Capture the cell that displays the provided text and extract its (x, y) central coordinate. 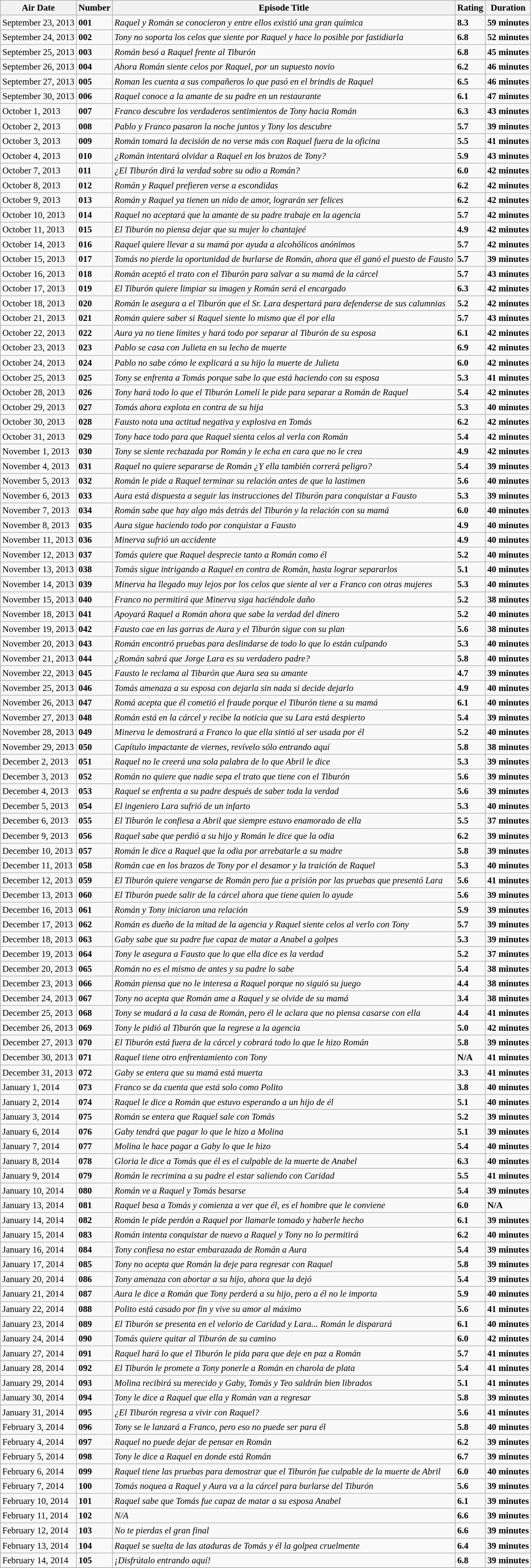
Román aceptó el trato con el Tiburón para salvar a su mamá de la cárcel (284, 274)
September 25, 2013 (39, 52)
043 (94, 643)
October 8, 2013 (39, 185)
Tomás sigue intrigando a Raquel en contra de Román, hasta lograr separarlos (284, 570)
December 13, 2013 (39, 895)
January 9, 2014 (39, 1176)
Pablo y Franco pasaron la noche juntos y Tony los descubre (284, 126)
003 (94, 52)
Franco se da cuenta que está solo como Polito (284, 1087)
December 3, 2013 (39, 777)
3.3 (470, 1072)
January 13, 2014 (39, 1205)
Franco no permitirá que Minerva siga haciéndole daño (284, 599)
October 7, 2013 (39, 170)
099 (94, 1472)
November 29, 2013 (39, 747)
022 (94, 333)
Polito está casado por fin y vive su amor al máximo (284, 1309)
Tomás quiere que Raquel desprecie tanto a Román como él (284, 555)
January 30, 2014 (39, 1398)
020 (94, 304)
January 16, 2014 (39, 1250)
Fausto le reclama al Tiburón que Aura sea su amante (284, 673)
085 (94, 1264)
051 (94, 762)
Raquel sabe que Tomás fue capaz de matar a su esposa Anabel (284, 1501)
December 12, 2013 (39, 880)
47 minutes (508, 96)
Tony le asegura a Fausto que lo que ella dice es la verdad (284, 954)
November 21, 2013 (39, 658)
September 26, 2013 (39, 67)
Tomás amenaza a su esposa con dejarla sin nada si decide dejarlo (284, 688)
December 4, 2013 (39, 791)
074 (94, 1102)
January 21, 2014 (39, 1294)
082 (94, 1220)
45 minutes (508, 52)
October 9, 2013 (39, 200)
October 3, 2013 (39, 141)
Roman les cuenta a sus compañeros lo que pasó en el brindis de Raquel (284, 82)
084 (94, 1250)
069 (94, 1028)
Molina le hace pagar a Gaby lo que le hizo (284, 1146)
034 (94, 510)
042 (94, 629)
No te pierdas el gran final (284, 1531)
080 (94, 1190)
Raquel besa a Tomás y comienza a ver que él, es el hombre que le conviene (284, 1205)
073 (94, 1087)
029 (94, 437)
November 12, 2013 (39, 555)
November 25, 2013 (39, 688)
December 31, 2013 (39, 1072)
062 (94, 925)
Román le pide perdón a Raquel por llamarle tomado y haberle hecho (284, 1220)
October 10, 2013 (39, 215)
Tony hará todo lo que el Tiburón Lomelí le pide para separar a Román de Raquel (284, 392)
044 (94, 658)
Raquel sabe que perdió a su hijo y Román le dice que la odia (284, 836)
067 (94, 999)
Román quiere saber si Raquel siente lo mismo que él por ella (284, 318)
Román no es el mismo de antes y su padre lo sabe (284, 969)
Gaby tendrá que pagar lo que le hizo a Molina (284, 1131)
094 (94, 1398)
058 (94, 865)
Minerva sufrió un accidente (284, 540)
November 26, 2013 (39, 703)
077 (94, 1146)
December 16, 2013 (39, 910)
019 (94, 289)
033 (94, 496)
October 1, 2013 (39, 111)
036 (94, 540)
January 1, 2014 (39, 1087)
Román le recrimina a su padre el estar saliendo con Caridad (284, 1176)
Raquel no aceptará que la amante de su padre trabaje en la agencia (284, 215)
Tony le pidió al Tiburón que la regrese a la agencia (284, 1028)
February 13, 2014 (39, 1546)
December 26, 2013 (39, 1028)
Aura sigue haciendo todo por conquistar a Fausto (284, 525)
6.4 (470, 1546)
032 (94, 481)
035 (94, 525)
068 (94, 1013)
January 23, 2014 (39, 1324)
January 14, 2014 (39, 1220)
076 (94, 1131)
088 (94, 1309)
071 (94, 1058)
¿Román sabrá que Jorge Lara es su verdadero padre? (284, 658)
027 (94, 407)
October 21, 2013 (39, 318)
December 18, 2013 (39, 939)
February 10, 2014 (39, 1501)
October 2, 2013 (39, 126)
El Tiburón no piensa dejar que su mujer lo chantajeé (284, 230)
093 (94, 1383)
October 29, 2013 (39, 407)
October 25, 2013 (39, 378)
Román intenta conquistar de nuevo a Raquel y Tony no lo permitirá (284, 1235)
December 10, 2013 (39, 851)
Raquel y Román se conocieron y entre ellos existió una gran química (284, 23)
¿Román intentará olvidar a Raquel en los brazos de Tony? (284, 156)
060 (94, 895)
030 (94, 451)
Román tomará la decisión de no verse más con Raquel fuera de la oficina (284, 141)
October 28, 2013 (39, 392)
007 (94, 111)
December 27, 2013 (39, 1043)
January 22, 2014 (39, 1309)
Gaby sabe que su padre fue capaz de matar a Anabel a golpes (284, 939)
Raquel se suelta de las ataduras de Tomás y él la golpea cruelmente (284, 1546)
8.3 (470, 23)
Román y Tony iniciaron una relación (284, 910)
Apoyará Raquel a Román ahora que sabe la verdad del dinero (284, 614)
September 24, 2013 (39, 37)
039 (94, 584)
¡Disfrútalo entrando aquí! (284, 1560)
103 (94, 1531)
Tony se enfrenta a Tomás porque sabe lo que está haciendo con su esposa (284, 378)
Raquel tiene las pruebas para demostrar que el Tiburón fue culpable de la muerte de Abril (284, 1472)
Aura ya no tiene límites y hará todo por separar al Tiburón de su esposa (284, 333)
November 1, 2013 (39, 451)
November 14, 2013 (39, 584)
009 (94, 141)
057 (94, 851)
Román le asegura a el Tiburón que el Sr. Lara despertará para defenderse de sus calumnias (284, 304)
048 (94, 717)
098 (94, 1457)
Fausto nota una actitud negativa y explosiva en Tomás (284, 422)
Tomás quiere quitar al Tiburón de su camino (284, 1338)
January 7, 2014 (39, 1146)
October 4, 2013 (39, 156)
Romá acepta que él cometió el fraude porque el Tiburón tiene a su mamá (284, 703)
100 (94, 1486)
026 (94, 392)
028 (94, 422)
Rating (470, 8)
087 (94, 1294)
January 3, 2014 (39, 1117)
Tomás no pierde la oportunidad de burlarse de Román, ahora que él ganó el puesto de Fausto (284, 259)
October 15, 2013 (39, 259)
Tomás ahora explota en contra de su hija (284, 407)
December 2, 2013 (39, 762)
061 (94, 910)
Román encontró pruebas para deslindarse de todo lo que lo están culpando (284, 643)
Tony se mudará a la casa de Román, pero él le aclara que no piensa casarse con ella (284, 1013)
047 (94, 703)
Minerva ha llegado muy lejos por los celos que siente al ver a Franco con otras mujeres (284, 584)
101 (94, 1501)
Román no quiere que nadie sepa el trato que tiene con el Tiburón (284, 777)
090 (94, 1338)
089 (94, 1324)
59 minutes (508, 23)
October 11, 2013 (39, 230)
Duration (508, 8)
Ahora Román siente celos por Raquel, por un supuesto novio (284, 67)
January 15, 2014 (39, 1235)
078 (94, 1161)
095 (94, 1412)
041 (94, 614)
Raquel no quiere separarse de Román ¿Y ella también correrá peligro? (284, 466)
075 (94, 1117)
Raquel no puede dejar de pensar en Román (284, 1442)
Raquel conoce a la amante de su padre en un restaurante (284, 96)
017 (94, 259)
November 19, 2013 (39, 629)
El Tiburón le promete a Tony ponerle a Román en charola de plata (284, 1368)
Aura le dice a Román que Tony perderá a su hijo, pero a él no le importa (284, 1294)
November 7, 2013 (39, 510)
Molina recibirá su merecido y Gaby, Tomás y Teo saldrán bien librados (284, 1383)
Román y Raquel prefieren verse a escondidas (284, 185)
054 (94, 806)
023 (94, 348)
Román le dice a Raquel que la odia por arrebatarle a su madre (284, 851)
008 (94, 126)
Raquel tiene otro enfrentamiento con Tony (284, 1058)
El ingeniero Lara sufrió de un infarto (284, 806)
September 30, 2013 (39, 96)
Román piensa que no le interesa a Raquel porque no siguió su juego (284, 984)
010 (94, 156)
031 (94, 466)
Air Date (39, 8)
November 20, 2013 (39, 643)
October 30, 2013 (39, 422)
January 10, 2014 (39, 1190)
Gaby se entera que su mamá está muerta (284, 1072)
El Tiburón quiere limpiar su imagen y Román será el encargado (284, 289)
December 19, 2013 (39, 954)
September 23, 2013 (39, 23)
004 (94, 67)
October 23, 2013 (39, 348)
El Tiburón está fuera de la cárcel y cobrará todo lo que le hizo Román (284, 1043)
El Tiburón puede salir de la cárcel ahora que tiene quien lo ayude (284, 895)
December 11, 2013 (39, 865)
Pablo se casa con Julieta en su lecho de muerte (284, 348)
Aura está dispuesta a seguir las instrucciones del Tiburón para conquistar a Fausto (284, 496)
January 6, 2014 (39, 1131)
November 27, 2013 (39, 717)
Raquel le dice a Román que estuvo esperando a un hijo de él (284, 1102)
November 5, 2013 (39, 481)
083 (94, 1235)
021 (94, 318)
February 11, 2014 (39, 1516)
December 6, 2013 (39, 821)
Franco descubre los verdaderos sentimientos de Tony hacia Román (284, 111)
December 9, 2013 (39, 836)
001 (94, 23)
November 4, 2013 (39, 466)
105 (94, 1560)
091 (94, 1353)
102 (94, 1516)
February 7, 2014 (39, 1486)
January 29, 2014 (39, 1383)
014 (94, 215)
December 24, 2013 (39, 999)
Román cae en los brazos de Tony por el desamor y la traición de Raquel (284, 865)
Tomás noquea a Raquel y Aura va a la cárcel para burlarse del Tiburón (284, 1486)
November 15, 2013 (39, 599)
086 (94, 1279)
Tony confiesa no estar embarazada de Román a Aura (284, 1250)
038 (94, 570)
February 14, 2014 (39, 1560)
053 (94, 791)
November 6, 2013 (39, 496)
011 (94, 170)
October 31, 2013 (39, 437)
5.0 (470, 1028)
092 (94, 1368)
070 (94, 1043)
January 24, 2014 (39, 1338)
6.9 (470, 348)
Román es dueño de la mitad de la agencia y Raquel siente celos al verlo con Tony (284, 925)
January 8, 2014 (39, 1161)
Tony no acepta que Román ame a Raquel y se olvide de su mamá (284, 999)
040 (94, 599)
025 (94, 378)
065 (94, 969)
063 (94, 939)
064 (94, 954)
February 3, 2014 (39, 1427)
September 27, 2013 (39, 82)
081 (94, 1205)
October 14, 2013 (39, 244)
104 (94, 1546)
4.7 (470, 673)
Fausto cae en las garras de Aura y el Tiburón sigue con su plan (284, 629)
3.8 (470, 1087)
January 28, 2014 (39, 1368)
3.4 (470, 999)
February 4, 2014 (39, 1442)
024 (94, 363)
055 (94, 821)
Tony no acepta que Román la deje para regresar con Raquel (284, 1264)
Raquel no le creerá una sola palabra de lo que Abril le dice (284, 762)
Román se entera que Raquel sale con Tomás (284, 1117)
February 12, 2014 (39, 1531)
052 (94, 777)
February 5, 2014 (39, 1457)
045 (94, 673)
6.5 (470, 82)
Román le pide a Raquel terminar su relación antes de que la lastimen (284, 481)
096 (94, 1427)
November 11, 2013 (39, 540)
Román y Raquel ya tienen un nido de amor, lograrán ser felices (284, 200)
¿El Tiburón dirá la verdad sobre su odio a Román? (284, 170)
005 (94, 82)
Tony no soporta los celos que siente por Raquel y hace lo posible por fastidiarla (284, 37)
Tony se le lanzará a Franco, pero eso no puede ser para él (284, 1427)
059 (94, 880)
October 17, 2013 (39, 289)
006 (94, 96)
049 (94, 732)
December 23, 2013 (39, 984)
Tony hace todo para que Raquel sienta celos al verla con Román (284, 437)
002 (94, 37)
December 25, 2013 (39, 1013)
018 (94, 274)
December 20, 2013 (39, 969)
012 (94, 185)
Tony le dice a Raquel en donde está Román (284, 1457)
Capítulo impactante de viernes, revívelo sólo entrando aquí (284, 747)
037 (94, 555)
Raquel hará lo que el Tiburón le pida para que deje en paz a Román (284, 1353)
El Tiburón quiere vengarse de Román pero fue a prisión por las pruebas que presentó Lara (284, 880)
016 (94, 244)
November 8, 2013 (39, 525)
December 5, 2013 (39, 806)
January 27, 2014 (39, 1353)
January 20, 2014 (39, 1279)
El Tiburón se presenta en el velorio de Caridad y Lara... Román le disparará (284, 1324)
Number (94, 8)
066 (94, 984)
November 28, 2013 (39, 732)
Gloria le dice a Tomás que él es el culpable de la muerte de Anabel (284, 1161)
Román ve a Raquel y Tomás besarse (284, 1190)
December 30, 2013 (39, 1058)
Román sabe que hay algo más detrás del Tiburón y la relación con su mamá (284, 510)
January 17, 2014 (39, 1264)
52 minutes (508, 37)
050 (94, 747)
Raquel quiere llevar a su mamá por ayuda a alcohólicos anónimos (284, 244)
December 17, 2013 (39, 925)
Román está en la cárcel y recibe la noticia que su Lara está despierto (284, 717)
6.7 (470, 1457)
056 (94, 836)
October 24, 2013 (39, 363)
Pablo no sabe cómo le explicará a su hijo la muerte de Julieta (284, 363)
Minerva le demostrará a Franco lo que ella sintió al ser usada por él (284, 732)
January 31, 2014 (39, 1412)
Episode Title (284, 8)
072 (94, 1072)
Tony amenaza con abortar a su hijo, ahora que la dejó (284, 1279)
Tony le dice a Raquel que ella y Román van a regresar (284, 1398)
015 (94, 230)
October 16, 2013 (39, 274)
¿El Tiburón regresa a vivir con Raquel? (284, 1412)
097 (94, 1442)
January 2, 2014 (39, 1102)
October 22, 2013 (39, 333)
079 (94, 1176)
November 22, 2013 (39, 673)
November 13, 2013 (39, 570)
046 (94, 688)
013 (94, 200)
El Tiburón le confiesa a Abril que siempre estuvo enamorado de ella (284, 821)
Raquel se enfrenta a su padre después de saber toda la verdad (284, 791)
October 18, 2013 (39, 304)
November 18, 2013 (39, 614)
Tony se siente rechazada por Román y le echa en cara que no le crea (284, 451)
Román besó a Raquel frente al Tiburón (284, 52)
February 6, 2014 (39, 1472)
